Return the [x, y] coordinate for the center point of the cell that contains the specified text.  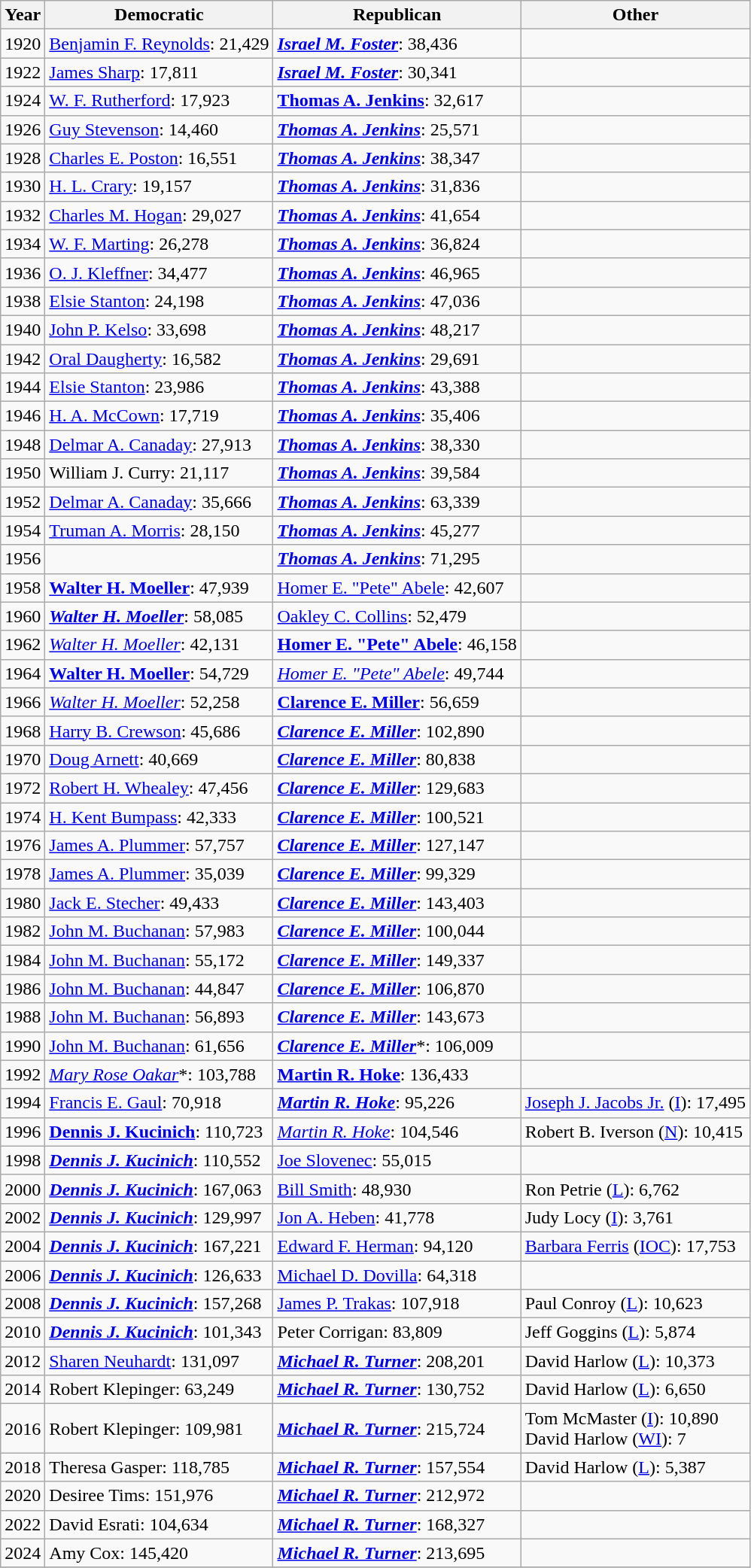
Ron Petrie (L): 6,762 [635, 1189]
Thomas A. Jenkins: 35,406 [397, 416]
Democratic [160, 15]
1940 [23, 330]
Michael R. Turner: 168,327 [397, 1524]
Mary Rose Oakar*: 103,788 [160, 1074]
Thomas A. Jenkins: 63,339 [397, 502]
Michael R. Turner: 130,752 [397, 1390]
O. J. Kleffner: 34,477 [160, 272]
1934 [23, 244]
Martin R. Hoke: 104,546 [397, 1132]
Michael D. Dovilla: 64,318 [397, 1275]
Clarence E. Miller: 143,673 [397, 1017]
Israel M. Foster: 38,436 [397, 44]
Year [23, 15]
Clarence E. Miller: 56,659 [397, 702]
William J. Curry: 21,117 [160, 473]
Thomas A. Jenkins: 25,571 [397, 129]
1996 [23, 1132]
John M. Buchanan: 55,172 [160, 960]
Clarence E. Miller*: 106,009 [397, 1046]
Thomas A. Jenkins: 29,691 [397, 359]
2008 [23, 1304]
Charles E. Poston: 16,551 [160, 158]
2020 [23, 1496]
Joseph J. Jacobs Jr. (I): 17,495 [635, 1103]
2010 [23, 1332]
John M. Buchanan: 57,983 [160, 931]
Truman A. Morris: 28,150 [160, 530]
David Harlow (L): 10,373 [635, 1361]
1976 [23, 846]
H. Kent Bumpass: 42,333 [160, 816]
Benjamin F. Reynolds: 21,429 [160, 44]
Clarence E. Miller: 100,044 [397, 931]
W. F. Marting: 26,278 [160, 244]
W. F. Rutherford: 17,923 [160, 101]
Delmar A. Canaday: 27,913 [160, 445]
Dennis J. Kucinich: 129,997 [160, 1217]
2018 [23, 1467]
John P. Kelso: 33,698 [160, 330]
2004 [23, 1246]
1928 [23, 158]
Clarence E. Miller: 149,337 [397, 960]
Charles M. Hogan: 29,027 [160, 215]
Clarence E. Miller: 100,521 [397, 816]
1964 [23, 673]
1920 [23, 44]
Michael R. Turner: 157,554 [397, 1467]
2014 [23, 1390]
1962 [23, 645]
Bill Smith: 48,930 [397, 1189]
Michael R. Turner: 213,695 [397, 1553]
1926 [23, 129]
Jeff Goggins (L): 5,874 [635, 1332]
1944 [23, 387]
Joe Slovenec: 55,015 [397, 1160]
John M. Buchanan: 44,847 [160, 989]
Peter Corrigan: 83,809 [397, 1332]
Thomas A. Jenkins: 43,388 [397, 387]
Elsie Stanton: 24,198 [160, 301]
Robert Klepinger: 63,249 [160, 1390]
1972 [23, 788]
H. L. Crary: 19,157 [160, 187]
Sharen Neuhardt: 131,097 [160, 1361]
Paul Conroy (L): 10,623 [635, 1304]
1948 [23, 445]
Michael R. Turner: 208,201 [397, 1361]
Desiree Tims: 151,976 [160, 1496]
Dennis J. Kucinich: 157,268 [160, 1304]
1956 [23, 559]
Delmar A. Canaday: 35,666 [160, 502]
Jack E. Stecher: 49,433 [160, 903]
Thomas A. Jenkins: 39,584 [397, 473]
Michael R. Turner: 215,724 [397, 1428]
Dennis J. Kucinich: 167,221 [160, 1246]
1998 [23, 1160]
1942 [23, 359]
1950 [23, 473]
Clarence E. Miller: 102,890 [397, 731]
Clarence E. Miller: 127,147 [397, 846]
Dennis J. Kucinich: 110,723 [160, 1132]
1936 [23, 272]
2006 [23, 1275]
Oral Daugherty: 16,582 [160, 359]
1930 [23, 187]
Thomas A. Jenkins: 46,965 [397, 272]
Barbara Ferris (IOC): 17,753 [635, 1246]
Thomas A. Jenkins: 47,036 [397, 301]
1984 [23, 960]
1974 [23, 816]
David Harlow (L): 6,650 [635, 1390]
Thomas A. Jenkins: 38,347 [397, 158]
Martin R. Hoke: 95,226 [397, 1103]
Homer E. "Pete" Abele: 49,744 [397, 673]
1924 [23, 101]
Doug Arnett: 40,669 [160, 759]
Walter H. Moeller: 52,258 [160, 702]
2022 [23, 1524]
Walter H. Moeller: 42,131 [160, 645]
1966 [23, 702]
John M. Buchanan: 56,893 [160, 1017]
1978 [23, 874]
H. A. McCown: 17,719 [160, 416]
Amy Cox: 145,420 [160, 1553]
Homer E. "Pete" Abele: 46,158 [397, 645]
Thomas A. Jenkins: 32,617 [397, 101]
David Esrati: 104,634 [160, 1524]
Thomas A. Jenkins: 45,277 [397, 530]
Homer E. "Pete" Abele: 42,607 [397, 588]
1988 [23, 1017]
Clarence E. Miller: 129,683 [397, 788]
Harry B. Crewson: 45,686 [160, 731]
Thomas A. Jenkins: 71,295 [397, 559]
2012 [23, 1361]
1982 [23, 931]
James Sharp: 17,811 [160, 72]
1990 [23, 1046]
John M. Buchanan: 61,656 [160, 1046]
1922 [23, 72]
Oakley C. Collins: 52,479 [397, 616]
1938 [23, 301]
Thomas A. Jenkins: 41,654 [397, 215]
1994 [23, 1103]
Tom McMaster (I): 10,890David Harlow (WI): 7 [635, 1428]
Clarence E. Miller: 143,403 [397, 903]
1932 [23, 215]
Republican [397, 15]
James A. Plummer: 57,757 [160, 846]
Israel M. Foster: 30,341 [397, 72]
Edward F. Herman: 94,120 [397, 1246]
Dennis J. Kucinich: 110,552 [160, 1160]
Clarence E. Miller: 99,329 [397, 874]
James P. Trakas: 107,918 [397, 1304]
Walter H. Moeller: 47,939 [160, 588]
Dennis J. Kucinich: 167,063 [160, 1189]
1946 [23, 416]
James A. Plummer: 35,039 [160, 874]
1968 [23, 731]
Thomas A. Jenkins: 38,330 [397, 445]
1954 [23, 530]
1986 [23, 989]
1992 [23, 1074]
Guy Stevenson: 14,460 [160, 129]
2016 [23, 1428]
Thomas A. Jenkins: 31,836 [397, 187]
Robert B. Iverson (N): 10,415 [635, 1132]
Other [635, 15]
Robert Klepinger: 109,981 [160, 1428]
2000 [23, 1189]
Thomas A. Jenkins: 36,824 [397, 244]
Thomas A. Jenkins: 48,217 [397, 330]
2024 [23, 1553]
Dennis J. Kucinich: 101,343 [160, 1332]
Clarence E. Miller: 106,870 [397, 989]
Walter H. Moeller: 54,729 [160, 673]
1970 [23, 759]
1980 [23, 903]
Michael R. Turner: 212,972 [397, 1496]
2002 [23, 1217]
Clarence E. Miller: 80,838 [397, 759]
Francis E. Gaul: 70,918 [160, 1103]
David Harlow (L): 5,387 [635, 1467]
Dennis J. Kucinich: 126,633 [160, 1275]
Elsie Stanton: 23,986 [160, 387]
Jon A. Heben: 41,778 [397, 1217]
1952 [23, 502]
Robert H. Whealey: 47,456 [160, 788]
Theresa Gasper: 118,785 [160, 1467]
Judy Locy (I): 3,761 [635, 1217]
Walter H. Moeller: 58,085 [160, 616]
1960 [23, 616]
1958 [23, 588]
Martin R. Hoke: 136,433 [397, 1074]
